Determine the (X, Y) coordinate at the center of the cell enclosing the given text.  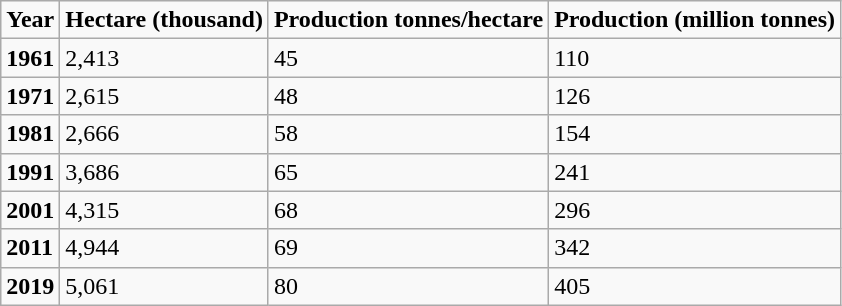
69 (408, 248)
1971 (30, 96)
2,413 (164, 58)
58 (408, 134)
342 (695, 248)
2011 (30, 248)
80 (408, 286)
65 (408, 172)
126 (695, 96)
Production (million tonnes) (695, 20)
296 (695, 210)
48 (408, 96)
3,686 (164, 172)
110 (695, 58)
68 (408, 210)
1991 (30, 172)
154 (695, 134)
4,944 (164, 248)
241 (695, 172)
2,666 (164, 134)
405 (695, 286)
5,061 (164, 286)
Production tonnes/hectare (408, 20)
2,615 (164, 96)
1981 (30, 134)
Hectare (thousand) (164, 20)
Year (30, 20)
45 (408, 58)
4,315 (164, 210)
2001 (30, 210)
2019 (30, 286)
1961 (30, 58)
